Find where the given text appears and provide that cell's center as (x, y) coordinate. 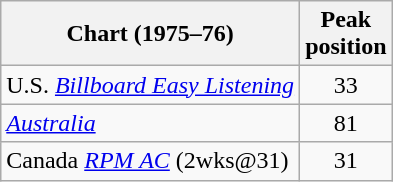
Peakposition (346, 34)
U.S. Billboard Easy Listening (150, 85)
Canada RPM AC (2wks@31) (150, 161)
31 (346, 161)
33 (346, 85)
Chart (1975–76) (150, 34)
Australia (150, 123)
81 (346, 123)
